Extract the (X, Y) coordinate from the center of the cell holding the provided text.  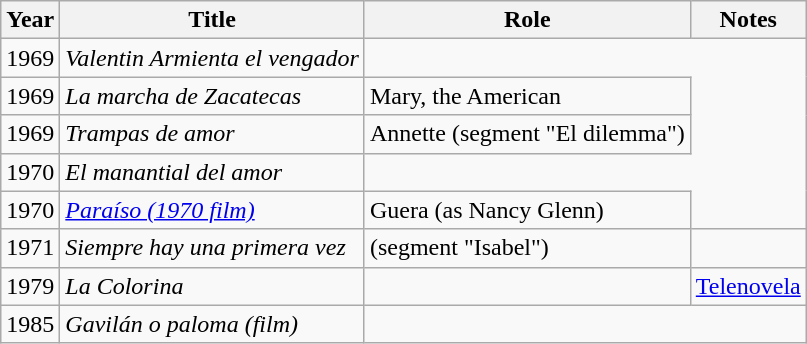
Role (527, 20)
Siempre hay una primera vez (212, 248)
1985 (30, 324)
Valentin Armienta el vengador (212, 58)
Telenovela (748, 286)
Notes (748, 20)
La marcha de Zacatecas (212, 96)
Guera (as Nancy Glenn) (527, 210)
1971 (30, 248)
Trampas de amor (212, 134)
Mary, the American (527, 96)
La Colorina (212, 286)
Paraíso (1970 film) (212, 210)
El manantial del amor (212, 172)
1979 (30, 286)
Title (212, 20)
(segment "Isabel") (527, 248)
Annette (segment "El dilemma") (527, 134)
Gavilán o paloma (film) (212, 324)
Year (30, 20)
